Identify which cell holds the provided text, then report its [x, y] central coordinate. 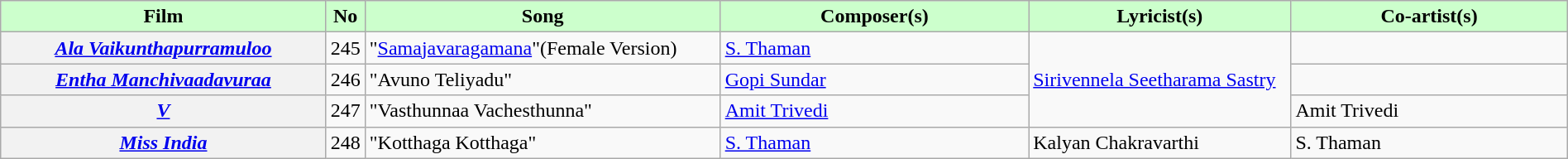
Sirivennela Seetharama Sastry [1159, 79]
Ala Vaikunthapurramuloo [164, 48]
Composer(s) [875, 17]
247 [346, 111]
Kalyan Chakravarthi [1159, 142]
Miss India [164, 142]
V [164, 111]
245 [346, 48]
No [346, 17]
246 [346, 79]
Lyricist(s) [1159, 17]
Co-artist(s) [1429, 17]
"Kotthaga Kotthaga" [543, 142]
248 [346, 142]
Entha Manchivaadavuraa [164, 79]
Film [164, 17]
Song [543, 17]
"Vasthunnaa Vachesthunna" [543, 111]
"Samajavaragamana"(Female Version) [543, 48]
"Avuno Teliyadu" [543, 79]
Gopi Sundar [875, 79]
